Locate the cell with the specified text and output its [X, Y] center coordinate. 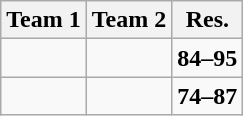
74–87 [208, 96]
Team 1 [44, 20]
Res. [208, 20]
Team 2 [129, 20]
84–95 [208, 58]
